Capture the cell that displays the provided text and extract its [X, Y] central coordinate. 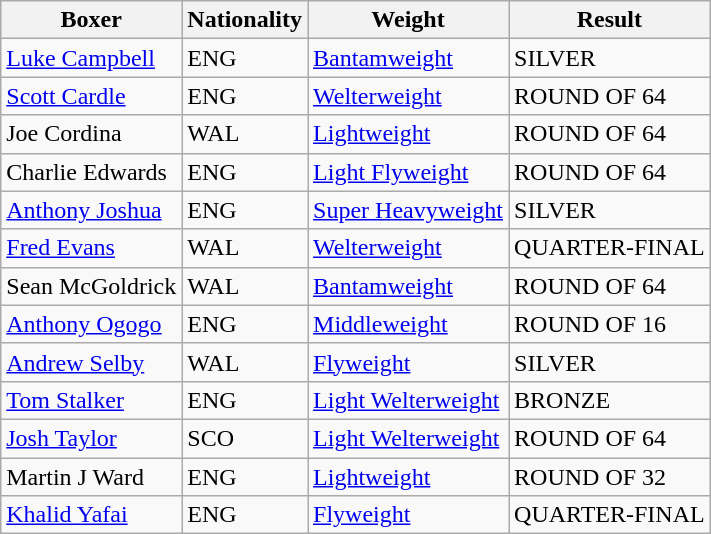
Middleweight [408, 324]
Khalid Yafai [92, 515]
Sean McGoldrick [92, 286]
Martin J Ward [92, 477]
SCO [245, 438]
Anthony Ogogo [92, 324]
Result [610, 20]
Weight [408, 20]
Scott Cardle [92, 96]
Andrew Selby [92, 362]
Josh Taylor [92, 438]
Fred Evans [92, 248]
BRONZE [610, 400]
ROUND OF 16 [610, 324]
ROUND OF 32 [610, 477]
Tom Stalker [92, 400]
Anthony Joshua [92, 210]
Nationality [245, 20]
Super Heavyweight [408, 210]
Luke Campbell [92, 58]
Light Flyweight [408, 172]
Charlie Edwards [92, 172]
Joe Cordina [92, 134]
Boxer [92, 20]
